Find where the given text appears and provide that cell's center as (X, Y) coordinate. 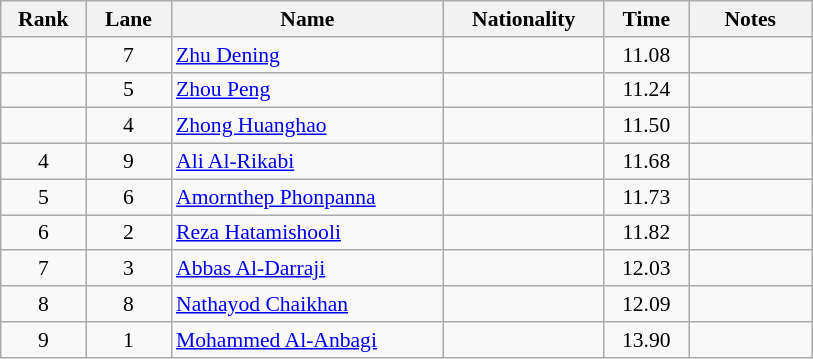
Reza Hatamishooli (308, 233)
2 (128, 233)
11.73 (646, 197)
Notes (750, 19)
Name (308, 19)
Zhou Peng (308, 90)
Abbas Al-Darraji (308, 269)
Rank (44, 19)
Nathayod Chaikhan (308, 304)
3 (128, 269)
11.82 (646, 233)
11.24 (646, 90)
Lane (128, 19)
Amornthep Phonpanna (308, 197)
12.09 (646, 304)
Zhong Huanghao (308, 126)
1 (128, 340)
Zhu Dening (308, 55)
12.03 (646, 269)
Mohammed Al-Anbagi (308, 340)
Nationality (524, 19)
11.50 (646, 126)
11.08 (646, 55)
11.68 (646, 162)
Ali Al-Rikabi (308, 162)
13.90 (646, 340)
Time (646, 19)
